Search for the cell housing the specified text and yield its [X, Y] center coordinate. 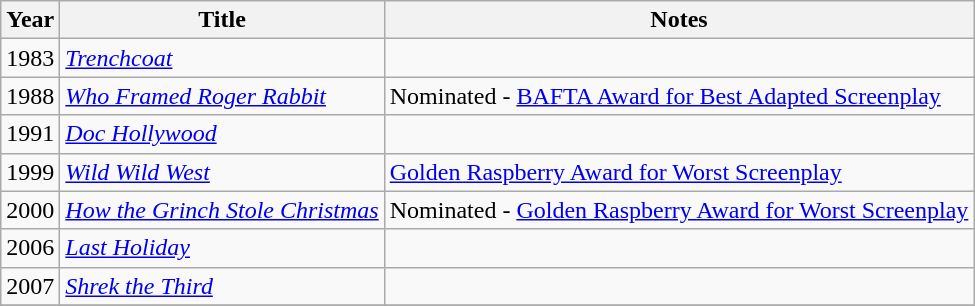
2006 [30, 248]
Wild Wild West [222, 172]
1983 [30, 58]
Shrek the Third [222, 286]
2000 [30, 210]
How the Grinch Stole Christmas [222, 210]
2007 [30, 286]
Golden Raspberry Award for Worst Screenplay [679, 172]
Year [30, 20]
Notes [679, 20]
1999 [30, 172]
Nominated - Golden Raspberry Award for Worst Screenplay [679, 210]
Nominated - BAFTA Award for Best Adapted Screenplay [679, 96]
Who Framed Roger Rabbit [222, 96]
Title [222, 20]
Trenchcoat [222, 58]
Last Holiday [222, 248]
1988 [30, 96]
Doc Hollywood [222, 134]
1991 [30, 134]
